Provide the (X, Y) coordinate of the cell's center where the given text is located.  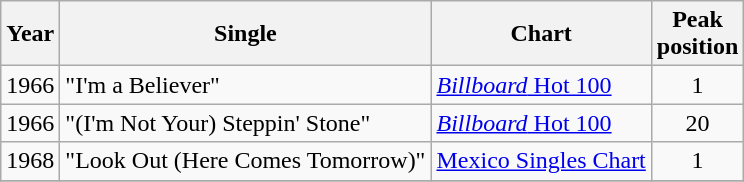
Chart (541, 34)
20 (697, 123)
1968 (30, 161)
"I'm a Believer" (246, 85)
Mexico Singles Chart (541, 161)
"Look Out (Here Comes Tomorrow)" (246, 161)
"(I'm Not Your) Steppin' Stone" (246, 123)
Year (30, 34)
Single (246, 34)
Peakposition (697, 34)
